Identify which cell holds the provided text, then report its (X, Y) central coordinate. 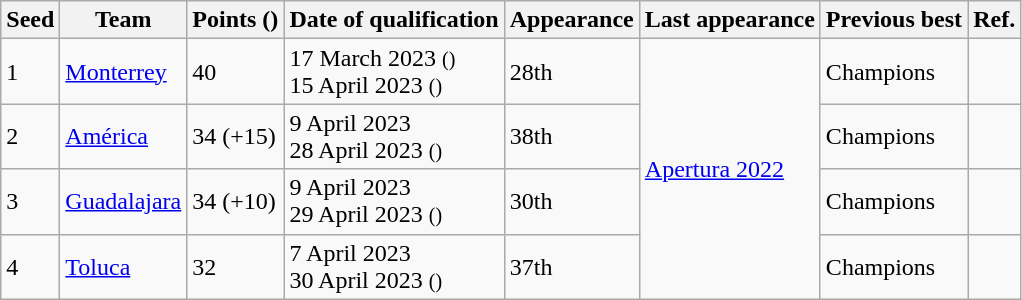
9 April 202329 April 2023 () (394, 202)
Appearance (572, 20)
Last appearance (730, 20)
32 (236, 266)
1 (30, 72)
28th (572, 72)
Seed (30, 20)
30th (572, 202)
2 (30, 136)
Monterrey (124, 72)
Ref. (994, 20)
34 (+15) (236, 136)
4 (30, 266)
38th (572, 136)
Points () (236, 20)
34 (+10) (236, 202)
Guadalajara (124, 202)
17 March 2023 ()15 April 2023 () (394, 72)
Team (124, 20)
9 April 202328 April 2023 () (394, 136)
Previous best (894, 20)
Toluca (124, 266)
Apertura 2022 (730, 169)
7 April 202330 April 2023 () (394, 266)
América (124, 136)
Date of qualification (394, 20)
40 (236, 72)
37th (572, 266)
3 (30, 202)
